Provide the (X, Y) coordinate of the cell's center where the given text is located.  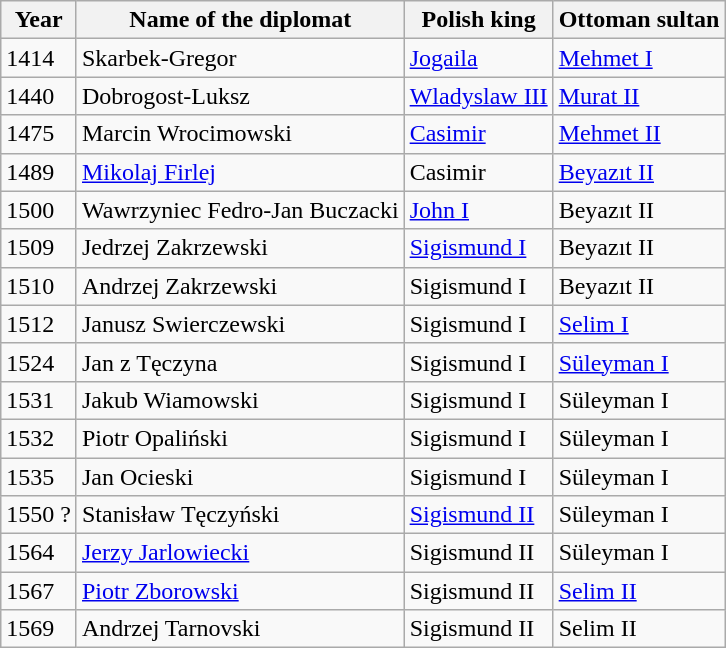
Polish king (478, 20)
Jedrzej Zakrzewski (240, 248)
1524 (39, 362)
1531 (39, 400)
1489 (39, 172)
Jerzy Jarlowiecki (240, 553)
Stanisław Tęczyński (240, 515)
Ottoman sultan (639, 20)
Janusz Swierczewski (240, 324)
1509 (39, 248)
Piotr Opaliński (240, 438)
1564 (39, 553)
Selim I (639, 324)
Mehmet II (639, 134)
Murat II (639, 96)
1414 (39, 58)
Marcin Wrocimowski (240, 134)
Jakub Wiamowski (240, 400)
Wladyslaw III (478, 96)
1512 (39, 324)
1440 (39, 96)
1475 (39, 134)
Skarbek-Gregor (240, 58)
Mehmet I (639, 58)
Mikolaj Firlej (240, 172)
Wawrzyniec Fedro-Jan Buczacki (240, 210)
Jan z Tęczyna (240, 362)
1569 (39, 629)
Jogaila (478, 58)
John I (478, 210)
1535 (39, 477)
Dobrogost-Luksz (240, 96)
Piotr Zborowski (240, 591)
Andrzej Zakrzewski (240, 286)
Jan Ocieski (240, 477)
Andrzej Tarnovski (240, 629)
1500 (39, 210)
Name of the diplomat (240, 20)
Year (39, 20)
1567 (39, 591)
1532 (39, 438)
1550 ? (39, 515)
1510 (39, 286)
